From the cell containing the given text, extract its center point as (x, y) coordinate. 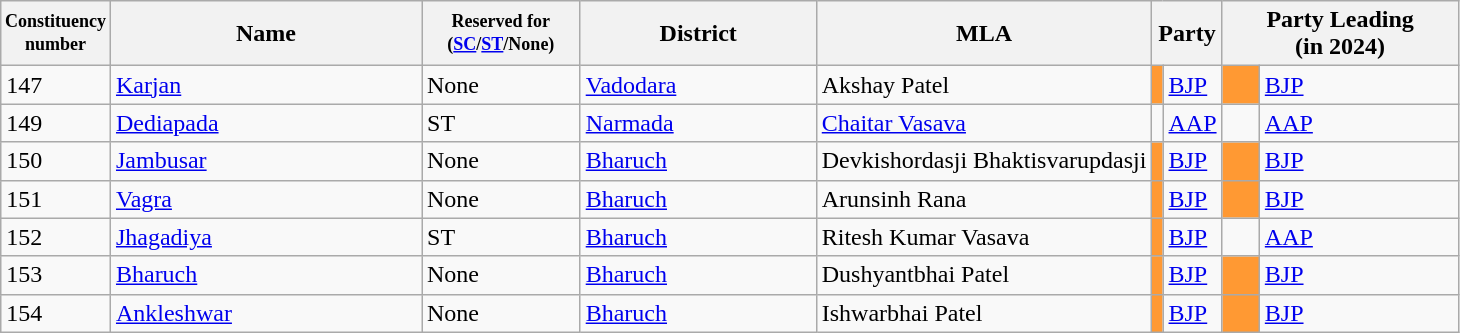
Vadodara (698, 85)
MLA (984, 34)
Reserved for (SC/ST/None) (502, 34)
Constituency number (56, 34)
Devkishordasji Bhaktisvarupdasji (984, 161)
Party (1187, 34)
Jhagadiya (266, 237)
Ankleshwar (266, 313)
Chaitar Vasava (984, 123)
152 (56, 237)
149 (56, 123)
Akshay Patel (984, 85)
Vagra (266, 199)
Arunsinh Rana (984, 199)
Dediapada (266, 123)
Name (266, 34)
Ritesh Kumar Vasava (984, 237)
153 (56, 275)
Narmada (698, 123)
Jambusar (266, 161)
Party Leading(in 2024) (1340, 34)
Karjan (266, 85)
154 (56, 313)
Dushyantbhai Patel (984, 275)
150 (56, 161)
District (698, 34)
147 (56, 85)
Ishwarbhai Patel (984, 313)
151 (56, 199)
